Output the [x, y] coordinate of the center of the cell containing the given text.  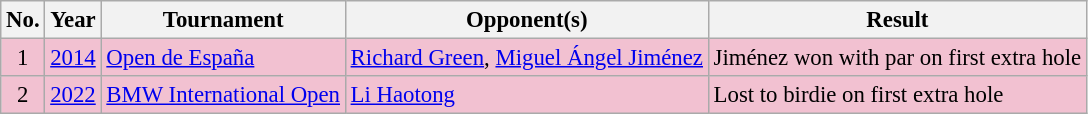
Open de España [223, 58]
2022 [73, 95]
Year [73, 20]
Li Haotong [526, 95]
Result [897, 20]
Tournament [223, 20]
Richard Green, Miguel Ángel Jiménez [526, 58]
Opponent(s) [526, 20]
Lost to birdie on first extra hole [897, 95]
2014 [73, 58]
Jiménez won with par on first extra hole [897, 58]
BMW International Open [223, 95]
No. [23, 20]
2 [23, 95]
1 [23, 58]
